Identify which cell holds the provided text, then report its [x, y] central coordinate. 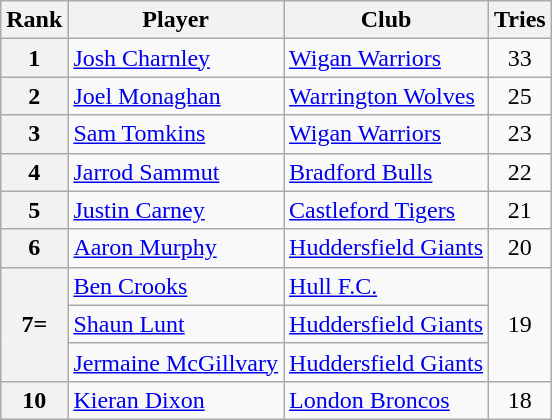
Hull F.C. [386, 286]
18 [520, 400]
Tries [520, 20]
Joel Monaghan [176, 96]
7= [34, 324]
33 [520, 58]
Aaron Murphy [176, 248]
22 [520, 172]
23 [520, 134]
Club [386, 20]
2 [34, 96]
Castleford Tigers [386, 210]
Warrington Wolves [386, 96]
Shaun Lunt [176, 324]
Bradford Bulls [386, 172]
25 [520, 96]
5 [34, 210]
20 [520, 248]
Ben Crooks [176, 286]
Jarrod Sammut [176, 172]
19 [520, 324]
6 [34, 248]
Justin Carney [176, 210]
Kieran Dixon [176, 400]
Rank [34, 20]
Josh Charnley [176, 58]
21 [520, 210]
4 [34, 172]
1 [34, 58]
Player [176, 20]
3 [34, 134]
Jermaine McGillvary [176, 362]
Sam Tomkins [176, 134]
London Broncos [386, 400]
10 [34, 400]
